Find where the given text appears and provide that cell's center as (X, Y) coordinate. 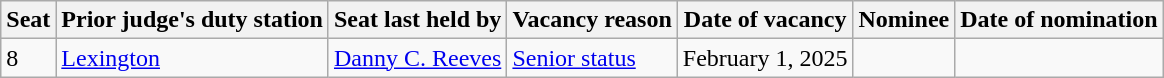
Senior status (592, 58)
8 (28, 58)
Nominee (904, 20)
Prior judge's duty station (192, 20)
Date of vacancy (765, 20)
Seat (28, 20)
February 1, 2025 (765, 58)
Seat last held by (417, 20)
Date of nomination (1059, 20)
Lexington (192, 58)
Vacancy reason (592, 20)
Danny C. Reeves (417, 58)
